Output the (x, y) coordinate of the center of the cell containing the given text.  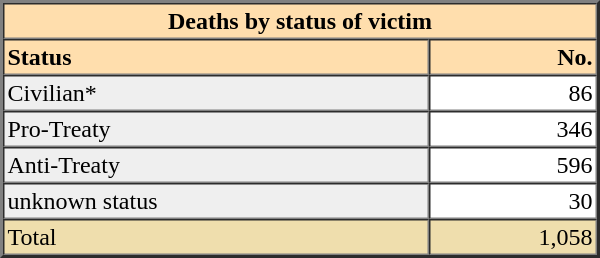
Pro-Treaty (216, 129)
596 (512, 165)
346 (512, 129)
Anti-Treaty (216, 165)
Deaths by status of victim (300, 21)
unknown status (216, 201)
No. (512, 57)
Status (216, 57)
Civilian* (216, 93)
1,058 (512, 237)
30 (512, 201)
86 (512, 93)
Total (216, 237)
